From the cell containing the given text, extract its center point as (X, Y) coordinate. 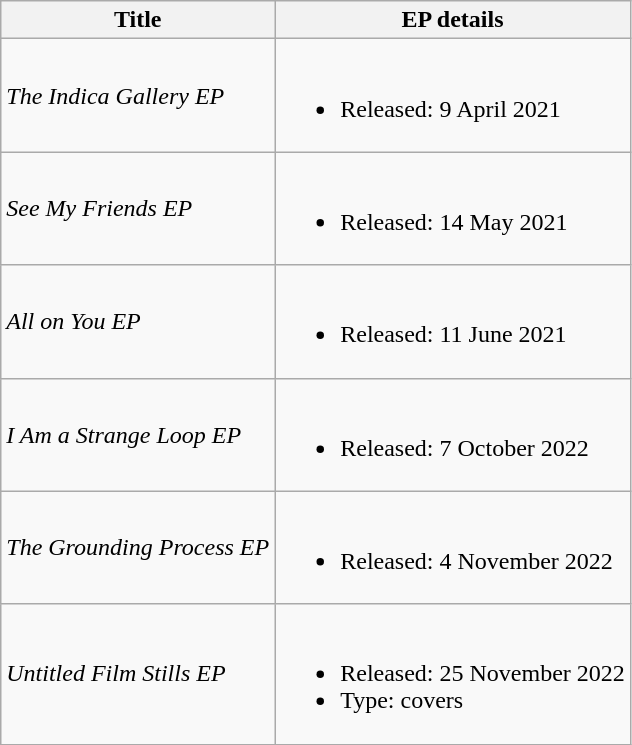
Untitled Film Stills EP (138, 674)
All on You EP (138, 322)
Released: 4 November 2022 (453, 548)
I Am a Strange Loop EP (138, 434)
Released: 14 May 2021 (453, 208)
The Indica Gallery EP (138, 96)
See My Friends EP (138, 208)
Released: 7 October 2022 (453, 434)
Released: 25 November 2022Type: covers (453, 674)
EP details (453, 20)
The Grounding Process EP (138, 548)
Released: 11 June 2021 (453, 322)
Released: 9 April 2021 (453, 96)
Title (138, 20)
